Return the [x, y] coordinate for the center point of the cell that contains the specified text.  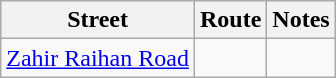
Notes [301, 20]
Street [98, 20]
Route [230, 20]
Zahir Raihan Road [98, 58]
